Pinpoint the cell where the given text exists, returning its (x, y) midpoint coordinate. 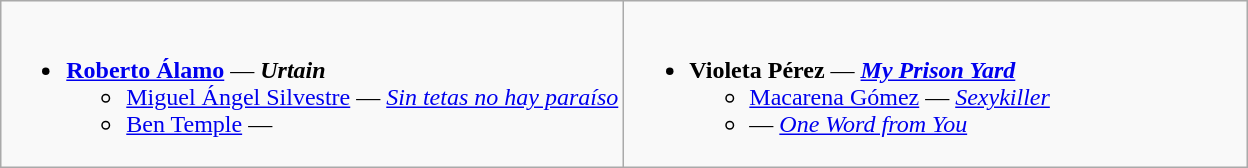
Violeta Pérez — My Prison YardMacarena Gómez — Sexykiller — One Word from You (936, 84)
Roberto Álamo — UrtainMiguel Ángel Silvestre — Sin tetas no hay paraísoBen Temple — (312, 84)
